Return the (x, y) coordinate for the center point of the cell that contains the specified text.  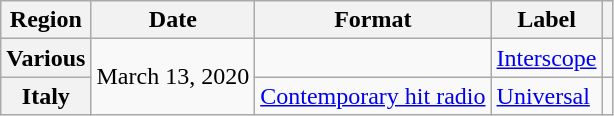
Italy (46, 96)
Interscope (546, 58)
Label (546, 20)
Date (173, 20)
Format (373, 20)
March 13, 2020 (173, 77)
Contemporary hit radio (373, 96)
Various (46, 58)
Universal (546, 96)
Region (46, 20)
